Provide the (x, y) coordinate of the cell's center where the given text is located.  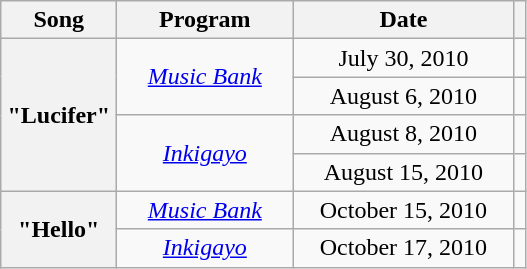
October 15, 2010 (404, 210)
August 15, 2010 (404, 172)
August 8, 2010 (404, 134)
"Lucifer" (59, 115)
"Hello" (59, 229)
October 17, 2010 (404, 248)
August 6, 2010 (404, 96)
July 30, 2010 (404, 58)
Date (404, 20)
Program (205, 20)
Song (59, 20)
